Find where the given text appears and provide that cell's center as (X, Y) coordinate. 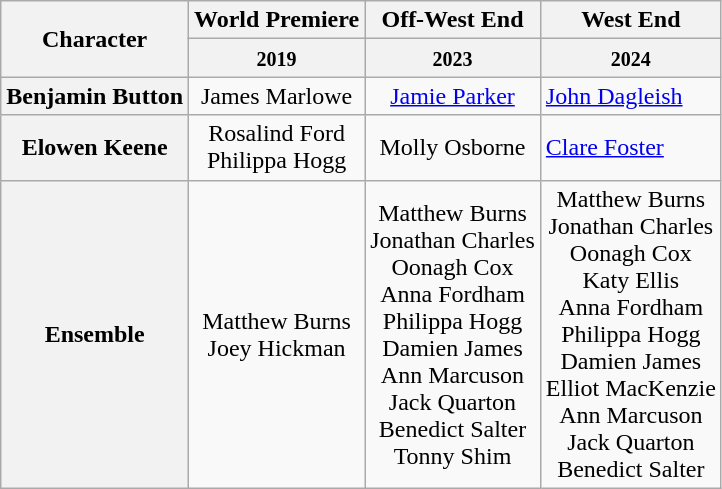
West End (630, 20)
World Premiere (277, 20)
Clare Foster (630, 148)
Matthew BurnsJonathan CharlesOonagh CoxKaty EllisAnna FordhamPhilippa HoggDamien JamesElliot MacKenzieAnn MarcusonJack QuartonBenedict Salter (630, 334)
Matthew BurnsJonathan CharlesOonagh CoxAnna FordhamPhilippa HoggDamien JamesAnn MarcusonJack QuartonBenedict SalterTonny Shim (453, 334)
Character (95, 39)
2019 (277, 58)
John Dagleish (630, 96)
Ensemble (95, 334)
Elowen Keene (95, 148)
2023 (453, 58)
James Marlowe (277, 96)
Jamie Parker (453, 96)
Matthew BurnsJoey Hickman (277, 334)
Molly Osborne (453, 148)
2024 (630, 58)
Benjamin Button (95, 96)
Rosalind FordPhilippa Hogg (277, 148)
Off-West End (453, 20)
